Identify which cell holds the provided text, then report its [X, Y] central coordinate. 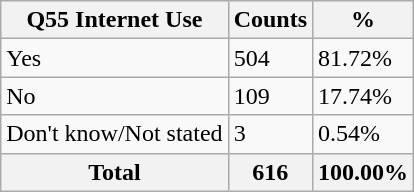
Q55 Internet Use [114, 20]
616 [270, 172]
3 [270, 134]
Counts [270, 20]
0.54% [364, 134]
109 [270, 96]
No [114, 96]
100.00% [364, 172]
% [364, 20]
504 [270, 58]
81.72% [364, 58]
17.74% [364, 96]
Yes [114, 58]
Don't know/Not stated [114, 134]
Total [114, 172]
